Extract the (X, Y) coordinate from the center of the cell holding the provided text.  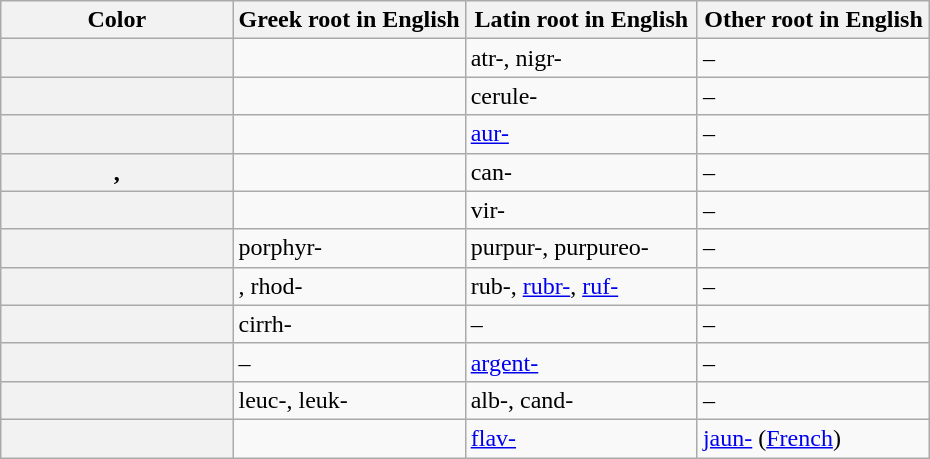
vir- (581, 210)
Other root in English (813, 20)
cerule- (581, 96)
Color (117, 20)
leuc-, leuk- (349, 400)
Latin root in English (581, 20)
argent- (581, 362)
cirrh- (349, 324)
alb-, cand- (581, 400)
, (117, 172)
aur- (581, 134)
atr-, nigr- (581, 58)
purpur-, purpureo- (581, 248)
Greek root in English (349, 20)
can- (581, 172)
rub-, rubr-, ruf- (581, 286)
, rhod- (349, 286)
jaun- (French) (813, 438)
porphyr- (349, 248)
flav- (581, 438)
